Provide the [x, y] coordinate of the cell's center where the given text is located.  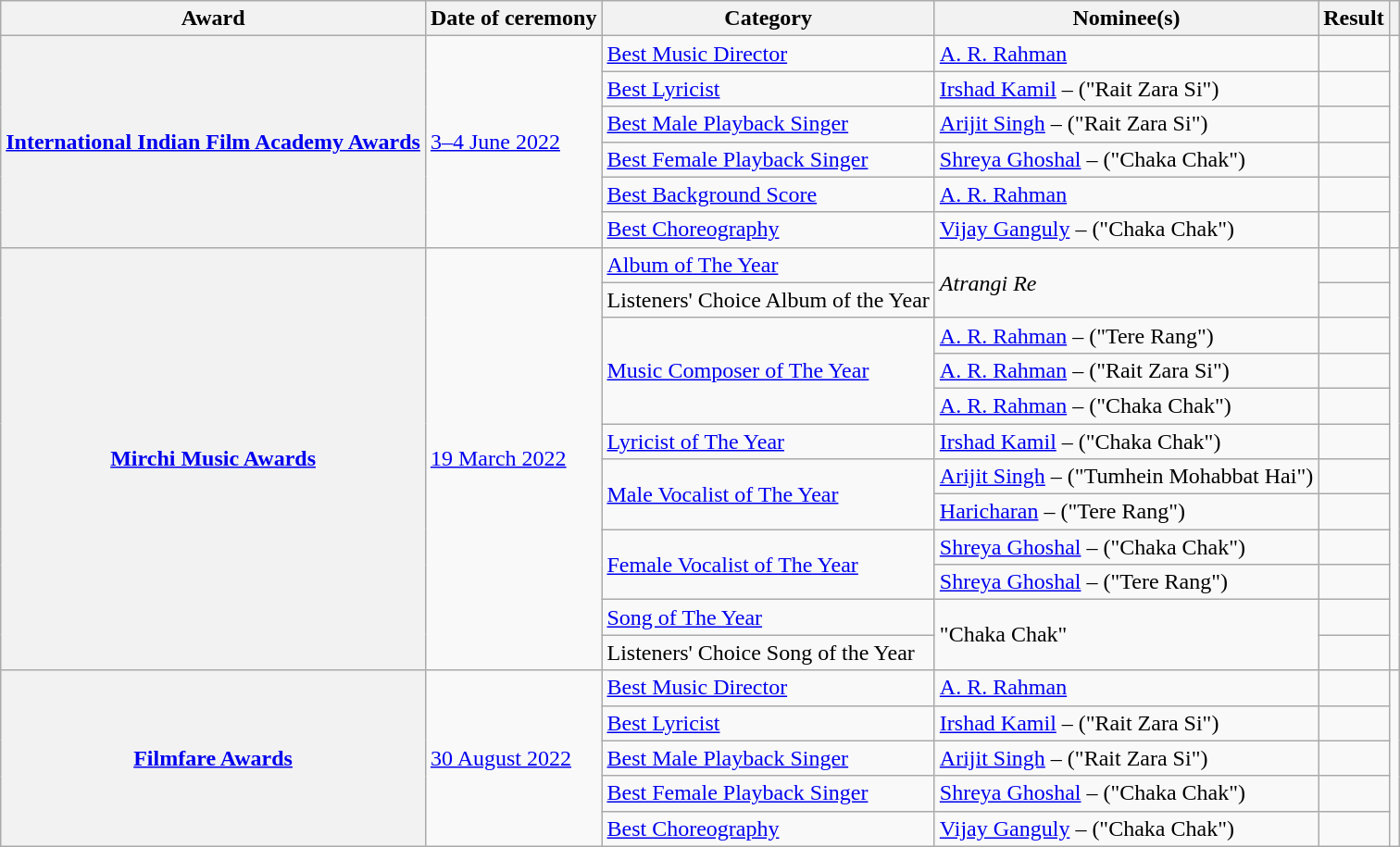
Mirchi Music Awards [213, 459]
A. R. Rahman – ("Rait Zara Si") [1126, 370]
Filmfare Awards [213, 758]
Lyricist of The Year [769, 442]
3–4 June 2022 [513, 142]
Best Background Score [769, 194]
Date of ceremony [513, 19]
Male Vocalist of The Year [769, 494]
Haricharan – ("Tere Rang") [1126, 512]
Music Composer of The Year [769, 370]
Category [769, 19]
Listeners' Choice Album of the Year [769, 300]
Female Vocalist of The Year [769, 565]
Shreya Ghoshal – ("Tere Rang") [1126, 582]
Arijit Singh – ("Tumhein Mohabbat Hai") [1126, 477]
Album of The Year [769, 265]
A. R. Rahman – ("Chaka Chak") [1126, 405]
Result [1354, 19]
Award [213, 19]
19 March 2022 [513, 459]
Irshad Kamil – ("Chaka Chak") [1126, 442]
International Indian Film Academy Awards [213, 142]
Listeners' Choice Song of the Year [769, 653]
Song of The Year [769, 617]
Nominee(s) [1126, 19]
A. R. Rahman – ("Tere Rang") [1126, 335]
"Chaka Chak" [1126, 635]
Atrangi Re [1126, 282]
30 August 2022 [513, 758]
